Provide the (x, y) coordinate of the cell's center where the given text is located.  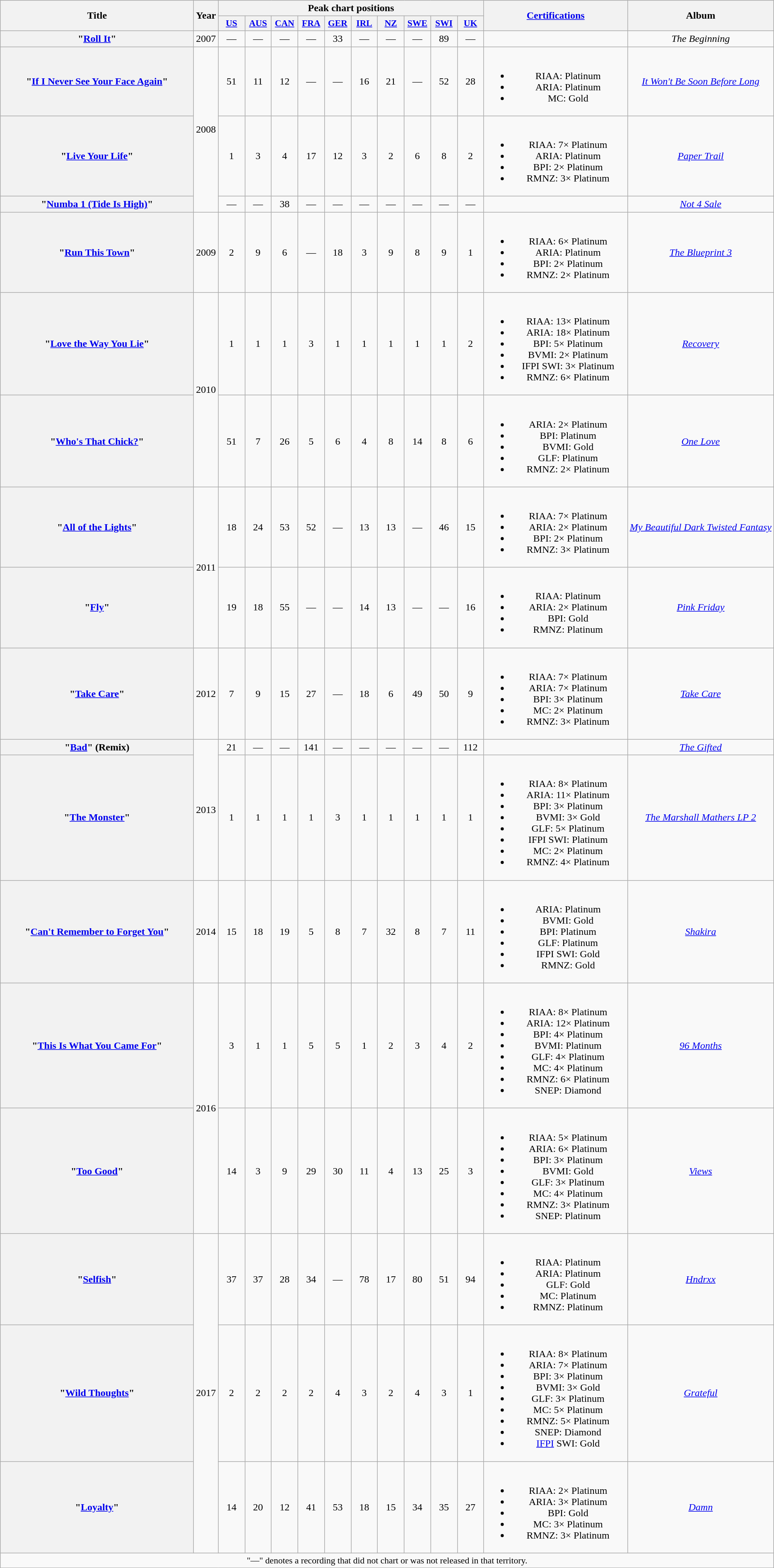
SWE (417, 24)
94 (470, 1279)
AUS (258, 24)
The Blueprint 3 (701, 252)
Album (701, 16)
One Love (701, 441)
"Too Good" (97, 1171)
UK (470, 24)
38 (285, 204)
2010 (206, 390)
CAN (285, 24)
2007 (206, 39)
"Numba 1 (Tide Is High)" (97, 204)
"Loyalty" (97, 1507)
Certifications (556, 16)
RIAA: PlatinumARIA: PlatinumMC: Gold (556, 81)
"Who's That Chick?" (97, 441)
RIAA: 7× PlatinumARIA: 7× PlatinumBPI: 3× PlatinumMC: 2× PlatinumRMNZ: 3× Platinum (556, 694)
US (231, 24)
80 (417, 1279)
"Take Care" (97, 694)
"Love the Way You Lie" (97, 344)
My Beautiful Dark Twisted Fantasy (701, 527)
Grateful (701, 1393)
"Bad" (Remix) (97, 747)
89 (444, 39)
49 (417, 694)
RIAA: 13× PlatinumARIA: 18× PlatinumBPI: 5× PlatinumBVMI: 2× PlatinumIFPI SWI: 3× PlatinumRMNZ: 6× Platinum (556, 344)
55 (285, 607)
2009 (206, 252)
46 (444, 527)
RIAA: 7× PlatinumARIA: PlatinumBPI: 2× PlatinumRMNZ: 3× Platinum (556, 156)
Hndrxx (701, 1279)
29 (311, 1171)
2016 (206, 1108)
ARIA: PlatinumBVMI: GoldBPI: PlatinumGLF: PlatinumIFPI SWI: GoldRMNZ: Gold (556, 932)
FRA (311, 24)
32 (391, 932)
2012 (206, 694)
RIAA: 5× PlatinumARIA: 6× PlatinumBPI: 3× PlatinumBVMI: GoldGLF: 3× PlatinumMC: 4× PlatinumRMNZ: 3× PlatinumSNEP: Platinum (556, 1171)
NZ (391, 24)
GER (338, 24)
26 (285, 441)
It Won't Be Soon Before Long (701, 81)
"Fly" (97, 607)
"Run This Town" (97, 252)
30 (338, 1171)
Recovery (701, 344)
"Roll It" (97, 39)
Shakira (701, 932)
"All of the Lights" (97, 527)
41 (311, 1507)
Title (97, 16)
The Beginning (701, 39)
35 (444, 1507)
20 (258, 1507)
"Wild Thoughts" (97, 1393)
RIAA: 7× PlatinumARIA: 2× PlatinumBPI: 2× PlatinumRMNZ: 3× Platinum (556, 527)
112 (470, 747)
96 Months (701, 1045)
RIAA: 8× PlatinumARIA: 7× PlatinumBPI: 3× PlatinumBVMI: 3× GoldGLF: 3× PlatinumMC: 5× PlatinumRMNZ: 5× PlatinumSNEP: DiamondIFPI SWI: Gold (556, 1393)
Paper Trail (701, 156)
"Selfish" (97, 1279)
"Live Your Life" (97, 156)
33 (338, 39)
IRL (364, 24)
78 (364, 1279)
2013 (206, 810)
RIAA: PlatinumARIA: 2× PlatinumBPI: GoldRMNZ: Platinum (556, 607)
50 (444, 694)
"If I Never See Your Face Again" (97, 81)
141 (311, 747)
25 (444, 1171)
2008 (206, 129)
"The Monster" (97, 818)
SWI (444, 24)
Damn (701, 1507)
"Can't Remember to Forget You" (97, 932)
"This Is What You Came For" (97, 1045)
Views (701, 1171)
2017 (206, 1393)
Take Care (701, 694)
Not 4 Sale (701, 204)
Peak chart positions (351, 8)
RIAA: 8× PlatinumARIA: 12× PlatinumBPI: 4× PlatinumBVMI: PlatinumGLF: 4× PlatinumMC: 4× PlatinumRMNZ: 6× PlatinumSNEP: Diamond (556, 1045)
RIAA: 6× PlatinumARIA: PlatinumBPI: 2× PlatinumRMNZ: 2× Platinum (556, 252)
24 (258, 527)
Year (206, 16)
The Gifted (701, 747)
Pink Friday (701, 607)
RIAA: 2× PlatinumARIA: 3× PlatinumBPI: GoldMC: 3× PlatinumRMNZ: 3× Platinum (556, 1507)
ARIA: 2× PlatinumBPI: PlatinumBVMI: GoldGLF: PlatinumRMNZ: 2× Platinum (556, 441)
2014 (206, 932)
The Marshall Mathers LP 2 (701, 818)
2011 (206, 567)
RIAA: PlatinumARIA: PlatinumGLF: GoldMC: PlatinumRMNZ: Platinum (556, 1279)
"—" denotes a recording that did not chart or was not released in that territory. (387, 1561)
RIAA: 8× PlatinumARIA: 11× PlatinumBPI: 3× PlatinumBVMI: 3× GoldGLF: 5× PlatinumIFPI SWI: PlatinumMC: 2× PlatinumRMNZ: 4× Platinum (556, 818)
